Determine the (X, Y) coordinate at the center of the cell enclosing the given text.  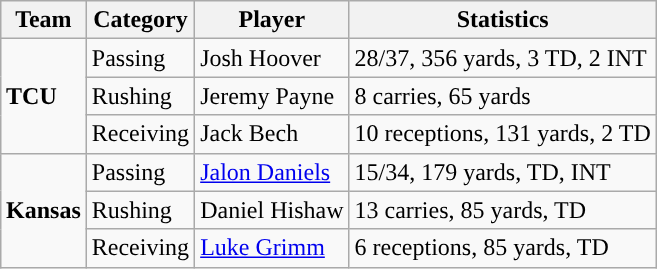
Jalon Daniels (272, 172)
Jeremy Payne (272, 96)
Luke Grimm (272, 248)
Daniel Hishaw (272, 210)
Jack Bech (272, 134)
TCU (44, 96)
8 carries, 65 yards (502, 96)
Statistics (502, 20)
Kansas (44, 210)
6 receptions, 85 yards, TD (502, 248)
Josh Hoover (272, 58)
10 receptions, 131 yards, 2 TD (502, 134)
Category (140, 20)
13 carries, 85 yards, TD (502, 210)
28/37, 356 yards, 3 TD, 2 INT (502, 58)
Player (272, 20)
15/34, 179 yards, TD, INT (502, 172)
Team (44, 20)
